From the cell containing the given text, extract its center point as (x, y) coordinate. 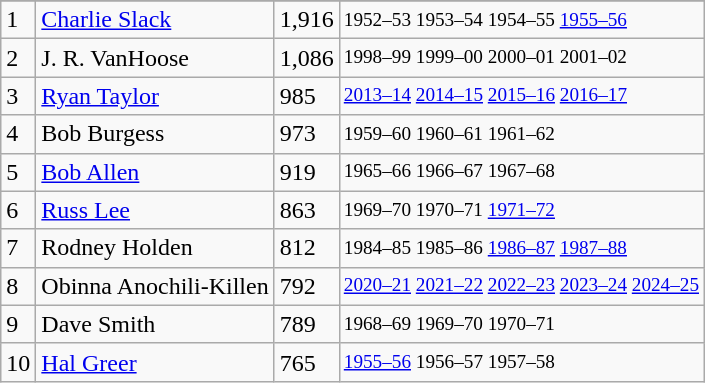
Bob Burgess (155, 134)
1984–85 1985–86 1986–87 1987–88 (521, 248)
973 (306, 134)
8 (18, 286)
Charlie Slack (155, 20)
1969–70 1970–71 1971–72 (521, 210)
9 (18, 324)
1959–60 1960–61 1961–62 (521, 134)
2013–14 2014–15 2015–16 2016–17 (521, 96)
Rodney Holden (155, 248)
1,916 (306, 20)
Bob Allen (155, 172)
919 (306, 172)
792 (306, 286)
985 (306, 96)
Hal Greer (155, 362)
Dave Smith (155, 324)
812 (306, 248)
Obinna Anochili-Killen (155, 286)
765 (306, 362)
3 (18, 96)
4 (18, 134)
2 (18, 58)
863 (306, 210)
2020–21 2021–22 2022–23 2023–24 2024–25 (521, 286)
10 (18, 362)
7 (18, 248)
6 (18, 210)
J. R. VanHoose (155, 58)
Ryan Taylor (155, 96)
1998–99 1999–00 2000–01 2001–02 (521, 58)
1952–53 1953–54 1954–55 1955–56 (521, 20)
5 (18, 172)
1968–69 1969–70 1970–71 (521, 324)
789 (306, 324)
Russ Lee (155, 210)
1,086 (306, 58)
1 (18, 20)
1955–56 1956–57 1957–58 (521, 362)
1965–66 1966–67 1967–68 (521, 172)
